Extract the (x, y) coordinate from the center of the cell holding the provided text.  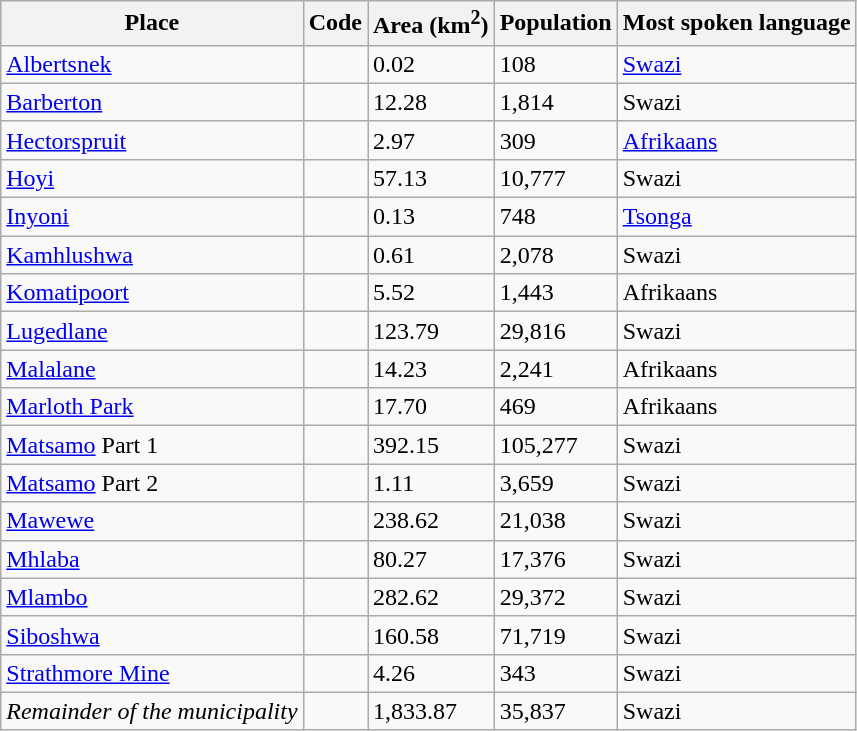
0.13 (432, 217)
469 (556, 407)
2,241 (556, 369)
12.28 (432, 102)
Place (152, 24)
17.70 (432, 407)
Tsonga (736, 217)
123.79 (432, 331)
Most spoken language (736, 24)
748 (556, 217)
Mlambo (152, 597)
Population (556, 24)
29,816 (556, 331)
Albertsnek (152, 64)
Marloth Park (152, 407)
Code (335, 24)
Matsamo Part 2 (152, 483)
Hoyi (152, 178)
71,719 (556, 635)
Barberton (152, 102)
Lugedlane (152, 331)
0.61 (432, 255)
343 (556, 673)
Hectorspruit (152, 140)
80.27 (432, 559)
108 (556, 64)
21,038 (556, 521)
35,837 (556, 711)
392.15 (432, 445)
Strathmore Mine (152, 673)
Matsamo Part 1 (152, 445)
17,376 (556, 559)
Malalane (152, 369)
Mawewe (152, 521)
1,814 (556, 102)
282.62 (432, 597)
Mhlaba (152, 559)
Inyoni (152, 217)
1.11 (432, 483)
160.58 (432, 635)
105,277 (556, 445)
5.52 (432, 293)
29,372 (556, 597)
14.23 (432, 369)
1,833.87 (432, 711)
3,659 (556, 483)
57.13 (432, 178)
Siboshwa (152, 635)
0.02 (432, 64)
2,078 (556, 255)
Komatipoort (152, 293)
4.26 (432, 673)
309 (556, 140)
Kamhlushwa (152, 255)
238.62 (432, 521)
1,443 (556, 293)
10,777 (556, 178)
Area (km2) (432, 24)
2.97 (432, 140)
Remainder of the municipality (152, 711)
